Scan for the cell matching the given text and deliver its (x, y) coordinate at center. 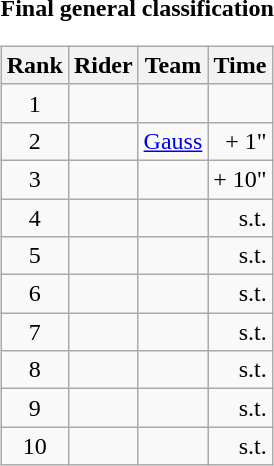
6 (34, 294)
5 (34, 256)
Gauss (173, 141)
1 (34, 103)
Rank (34, 65)
+ 10" (240, 179)
Team (173, 65)
4 (34, 217)
Rider (103, 65)
2 (34, 141)
10 (34, 446)
Time (240, 65)
+ 1" (240, 141)
8 (34, 370)
3 (34, 179)
7 (34, 332)
9 (34, 408)
